Identify which cell holds the provided text, then report its [X, Y] central coordinate. 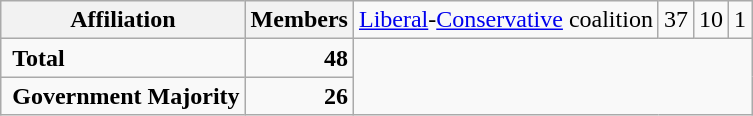
10 [710, 20]
26 [299, 96]
Government Majority [123, 96]
48 [299, 58]
Liberal-Conservative coalition [506, 20]
Members [299, 20]
Affiliation [123, 20]
37 [676, 20]
Total [123, 58]
1 [740, 20]
